Search for the cell housing the specified text and yield its (X, Y) center coordinate. 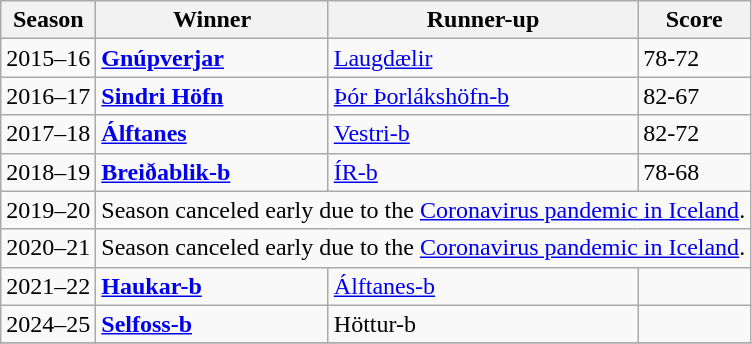
Season (48, 20)
Álftanes (212, 134)
Runner-up (483, 20)
2019–20 (48, 210)
2017–18 (48, 134)
ÍR-b (483, 172)
Score (694, 20)
Gnúpverjar (212, 58)
78-72 (694, 58)
2015–16 (48, 58)
2016–17 (48, 96)
82-67 (694, 96)
2021–22 (48, 286)
Laugdælir (483, 58)
78-68 (694, 172)
82-72 (694, 134)
2020–21 (48, 248)
Vestri-b (483, 134)
Winner (212, 20)
Sindri Höfn (212, 96)
Þór Þorlákshöfn-b (483, 96)
Selfoss-b (212, 324)
Haukar-b (212, 286)
2018–19 (48, 172)
2024–25 (48, 324)
Breiðablik-b (212, 172)
Höttur-b (483, 324)
Álftanes-b (483, 286)
